Identify which cell holds the provided text, then report its [X, Y] central coordinate. 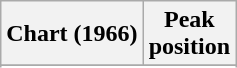
Peakposition [189, 34]
Chart (1966) [72, 34]
